Scan for the cell matching the given text and deliver its [x, y] coordinate at center. 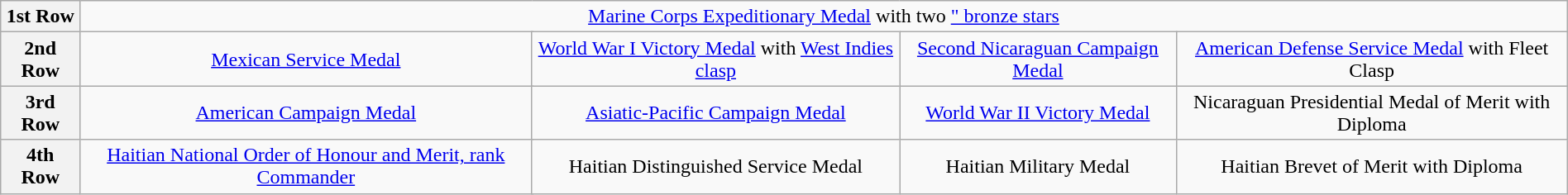
Haitian Brevet of Merit with Diploma [1371, 167]
American Defense Service Medal with Fleet Clasp [1371, 59]
Second Nicaraguan Campaign Medal [1038, 59]
Haitian National Order of Honour and Merit, rank Commander [306, 167]
World War II Victory Medal [1038, 112]
Asiatic-Pacific Campaign Medal [716, 112]
Mexican Service Medal [306, 59]
World War I Victory Medal with West Indies clasp [716, 59]
American Campaign Medal [306, 112]
2nd Row [41, 59]
3rd Row [41, 112]
Marine Corps Expeditionary Medal with two " bronze stars [824, 17]
Haitian Distinguished Service Medal [716, 167]
1st Row [41, 17]
Nicaraguan Presidential Medal of Merit with Diploma [1371, 112]
Haitian Military Medal [1038, 167]
4th Row [41, 167]
